From the cell containing the given text, extract its center point as (x, y) coordinate. 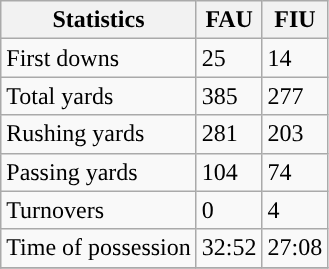
281 (229, 134)
Passing yards (99, 172)
Statistics (99, 20)
14 (295, 58)
385 (229, 96)
FIU (295, 20)
0 (229, 210)
27:08 (295, 248)
277 (295, 96)
First downs (99, 58)
4 (295, 210)
Total yards (99, 96)
Turnovers (99, 210)
32:52 (229, 248)
FAU (229, 20)
74 (295, 172)
25 (229, 58)
Time of possession (99, 248)
203 (295, 134)
104 (229, 172)
Rushing yards (99, 134)
